Find where the given text appears and provide that cell's center as [x, y] coordinate. 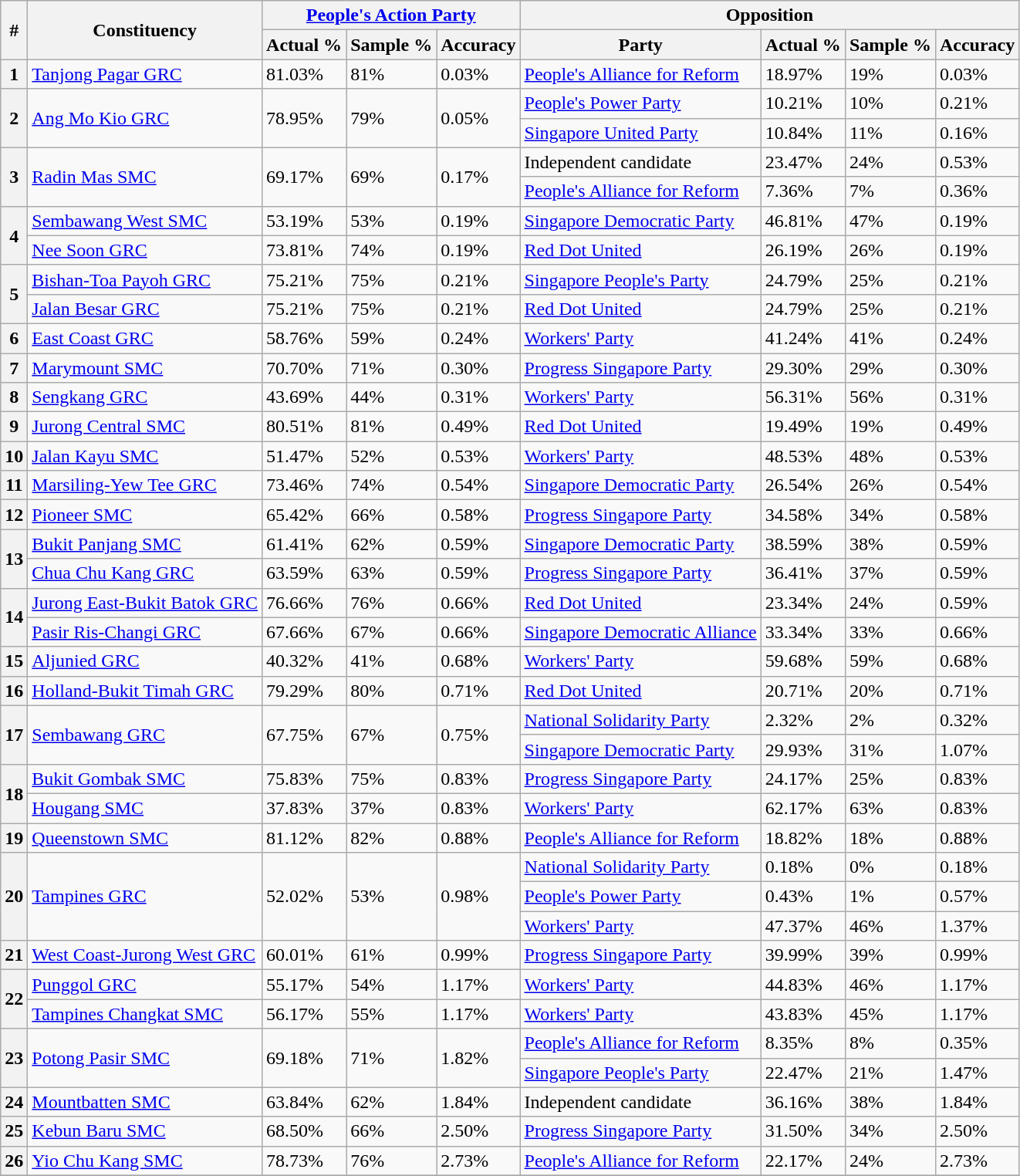
53.19% [304, 221]
22.47% [802, 1073]
Jalan Kayu SMC [145, 456]
9 [14, 427]
22 [14, 999]
# [14, 30]
7 [14, 368]
1% [890, 897]
Jalan Besar GRC [145, 309]
Pasir Ris-Changi GRC [145, 632]
Party [640, 45]
20% [890, 691]
19.49% [802, 427]
Sengkang GRC [145, 397]
Singapore Democratic Alliance [640, 632]
0.35% [977, 1043]
10.84% [802, 133]
36.41% [802, 573]
60.01% [304, 955]
39.99% [802, 955]
61.41% [304, 544]
46.81% [802, 221]
Constituency [145, 30]
East Coast GRC [145, 338]
0.98% [478, 897]
0.32% [977, 720]
67.75% [304, 735]
18 [14, 793]
48% [890, 456]
19 [14, 837]
Yio Chu Kang SMC [145, 1161]
1.07% [977, 749]
69.18% [304, 1058]
11 [14, 485]
63.59% [304, 573]
Marymount SMC [145, 368]
0% [890, 867]
1 [14, 74]
80% [392, 691]
41.24% [802, 338]
79% [392, 118]
10 [14, 456]
51.47% [304, 456]
69.17% [304, 177]
73.81% [304, 250]
Sembawang GRC [145, 735]
16 [14, 691]
75.83% [304, 779]
Pioneer SMC [145, 515]
81.12% [304, 837]
62.17% [802, 808]
23 [14, 1058]
1.37% [977, 926]
15 [14, 661]
11% [890, 133]
33% [890, 632]
0.05% [478, 118]
0.75% [478, 735]
26.19% [802, 250]
47% [890, 221]
36.16% [802, 1102]
Bishan-Toa Payoh GRC [145, 279]
79.29% [304, 691]
20.71% [802, 691]
29.93% [802, 749]
52.02% [304, 897]
8% [890, 1043]
56.17% [304, 1014]
12 [14, 515]
39% [890, 955]
58.76% [304, 338]
56.31% [802, 397]
78.95% [304, 118]
23.47% [802, 162]
10% [890, 103]
21 [14, 955]
Sembawang West SMC [145, 221]
Potong Pasir SMC [145, 1058]
37.83% [304, 808]
81.03% [304, 74]
Marsiling-Yew Tee GRC [145, 485]
43.69% [304, 397]
55.17% [304, 985]
33.34% [802, 632]
24.17% [802, 779]
Bukit Gombak SMC [145, 779]
0.16% [977, 133]
23.34% [802, 603]
45% [890, 1014]
25 [14, 1131]
18.82% [802, 837]
Mountbatten SMC [145, 1102]
Jurong Central SMC [145, 427]
Queenstown SMC [145, 837]
70.70% [304, 368]
Radin Mas SMC [145, 177]
55% [392, 1014]
44% [392, 397]
0.17% [478, 177]
Tampines Changkat SMC [145, 1014]
Opposition [770, 15]
2.32% [802, 720]
Singapore United Party [640, 133]
1.47% [977, 1073]
29% [890, 368]
4 [14, 235]
34.58% [802, 515]
24 [14, 1102]
48.53% [802, 456]
17 [14, 735]
69% [392, 177]
21% [890, 1073]
59.68% [802, 661]
Aljunied GRC [145, 661]
5 [14, 294]
8.35% [802, 1043]
Ang Mo Kio GRC [145, 118]
3 [14, 177]
63.84% [304, 1102]
76.66% [304, 603]
7% [890, 191]
Punggol GRC [145, 985]
22.17% [802, 1161]
56% [890, 397]
65.42% [304, 515]
73.46% [304, 485]
80.51% [304, 427]
18.97% [802, 74]
20 [14, 897]
People's Action Party [391, 15]
10.21% [802, 103]
14 [14, 617]
40.32% [304, 661]
44.83% [802, 985]
8 [14, 397]
26 [14, 1161]
54% [392, 985]
68.50% [304, 1131]
38.59% [802, 544]
Hougang SMC [145, 808]
31.50% [802, 1131]
13 [14, 559]
West Coast-Jurong West GRC [145, 955]
0.36% [977, 191]
6 [14, 338]
Kebun Baru SMC [145, 1131]
82% [392, 837]
43.83% [802, 1014]
7.36% [802, 191]
78.73% [304, 1161]
Holland-Bukit Timah GRC [145, 691]
Tampines GRC [145, 897]
0.43% [802, 897]
1.82% [478, 1058]
Nee Soon GRC [145, 250]
67.66% [304, 632]
0.57% [977, 897]
26.54% [802, 485]
Jurong East-Bukit Batok GRC [145, 603]
2 [14, 118]
Chua Chu Kang GRC [145, 573]
Bukit Panjang SMC [145, 544]
31% [890, 749]
61% [392, 955]
47.37% [802, 926]
2% [890, 720]
18% [890, 837]
Tanjong Pagar GRC [145, 74]
52% [392, 456]
29.30% [802, 368]
